Identify which cell holds the provided text, then report its [x, y] central coordinate. 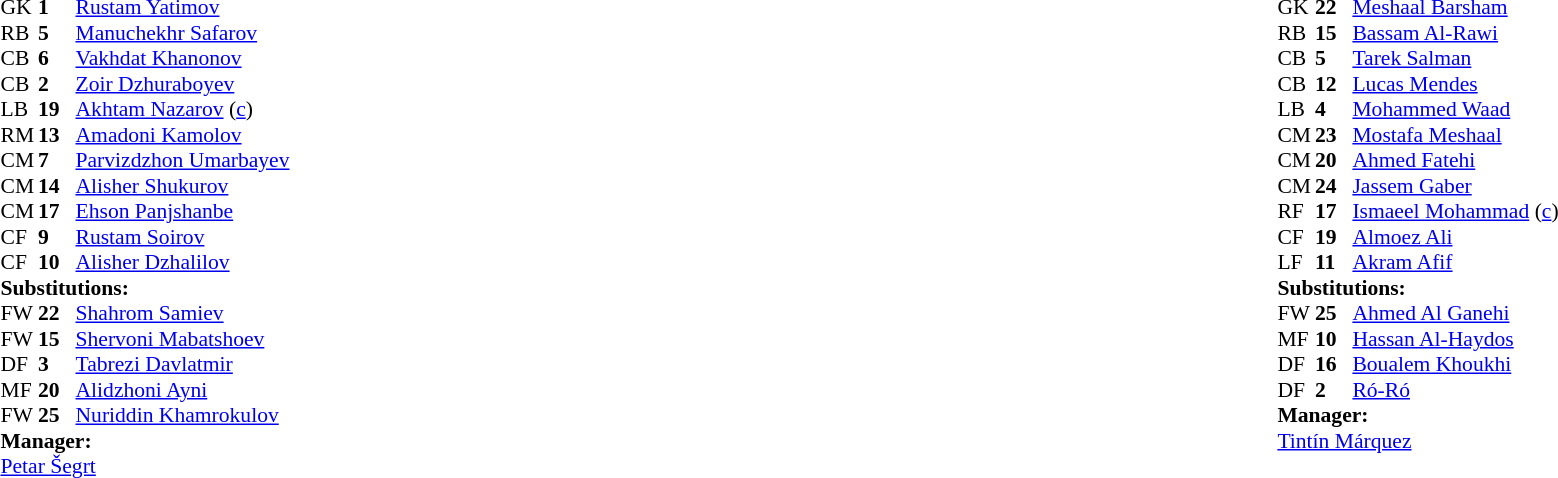
4 [1334, 109]
3 [57, 365]
Zoir Dzhuraboyev [183, 84]
LF [1296, 263]
Alisher Shukurov [183, 186]
9 [57, 237]
Shervoni Mabatshoev [183, 339]
Nuriddin Khamrokulov [183, 415]
Lucas Mendes [1455, 84]
RF [1296, 211]
Bassam Al-Rawi [1455, 33]
Amadoni Kamolov [183, 135]
Ehson Panjshanbe [183, 211]
Alidzhoni Ayni [183, 390]
Almoez Ali [1455, 237]
6 [57, 59]
Manuchekhr Safarov [183, 33]
Akram Afif [1455, 263]
13 [57, 135]
Shahrom Samiev [183, 313]
Alisher Dzhalilov [183, 263]
Hassan Al-Haydos [1455, 339]
Ró-Ró [1455, 390]
Tarek Salman [1455, 59]
14 [57, 186]
7 [57, 161]
Mostafa Meshaal [1455, 135]
Akhtam Nazarov (c) [183, 109]
Tintín Márquez [1418, 441]
Tabrezi Davlatmir [183, 365]
16 [1334, 365]
Ahmed Fatehi [1455, 161]
23 [1334, 135]
RM [19, 135]
12 [1334, 84]
Boualem Khoukhi [1455, 365]
22 [57, 313]
Mohammed Waad [1455, 109]
24 [1334, 186]
Jassem Gaber [1455, 186]
11 [1334, 263]
Rustam Soirov [183, 237]
Vakhdat Khanonov [183, 59]
Ismaeel Mohammad (c) [1455, 211]
Parvizdzhon Umarbayev [183, 161]
Ahmed Al Ganehi [1455, 313]
